From the cell containing the given text, extract its center point as [x, y] coordinate. 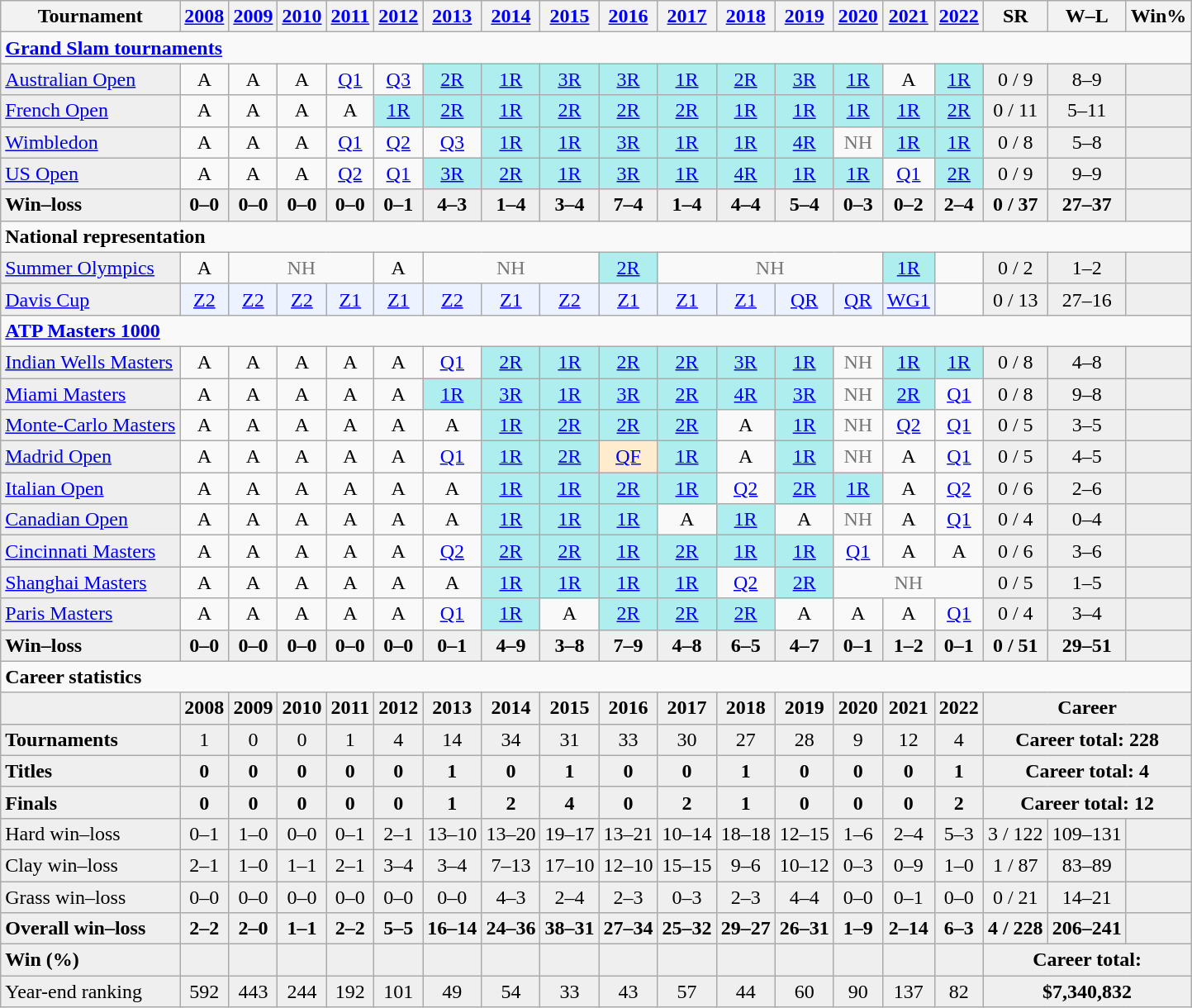
Italian Open [91, 488]
5–3 [958, 834]
1–6 [857, 834]
3–5 [1087, 426]
W–L [1087, 17]
27–16 [1087, 299]
3 / 122 [1015, 834]
ATP Masters 1000 [596, 330]
13–20 [511, 834]
43 [628, 991]
4–7 [805, 645]
27–34 [628, 929]
Summer Olympics [91, 268]
Year-end ranking [91, 991]
Career [1087, 708]
Canadian Open [91, 520]
2–6 [1087, 488]
Monte-Carlo Masters [91, 426]
14–21 [1087, 896]
2–0 [253, 929]
7–4 [628, 205]
13–10 [453, 834]
$7,340,832 [1087, 991]
25–32 [687, 929]
Finals [91, 802]
12–10 [628, 865]
7–13 [511, 865]
206–241 [1087, 929]
443 [253, 991]
Wimbledon [91, 142]
Hard win–loss [91, 834]
101 [398, 991]
US Open [91, 174]
9–6 [745, 865]
31 [570, 739]
24–36 [511, 929]
5–8 [1087, 142]
4 / 228 [1015, 929]
0 / 11 [1015, 111]
0–2 [909, 205]
192 [350, 991]
Overall win–loss [91, 929]
5–11 [1087, 111]
57 [687, 991]
Titles [91, 771]
Indian Wells Masters [91, 362]
Career total: 12 [1087, 802]
44 [745, 991]
2–14 [909, 929]
29–27 [745, 929]
Career total: 4 [1087, 771]
137 [909, 991]
Tournaments [91, 739]
Career total: 228 [1087, 739]
13–21 [628, 834]
0–9 [909, 865]
6–5 [745, 645]
Paris Masters [91, 614]
1–5 [1087, 582]
0 / 37 [1015, 205]
19–17 [570, 834]
12–15 [805, 834]
0 / 2 [1015, 268]
27–37 [1087, 205]
90 [857, 991]
30 [687, 739]
28 [805, 739]
16–14 [453, 929]
Cincinnati Masters [91, 551]
10–12 [805, 865]
9 [857, 739]
Davis Cup [91, 299]
0 / 13 [1015, 299]
12 [909, 739]
34 [511, 739]
27 [745, 739]
Career statistics [596, 677]
Win% [1158, 17]
10–14 [687, 834]
26–31 [805, 929]
Madrid Open [91, 457]
54 [511, 991]
592 [205, 991]
National representation [596, 236]
29–51 [1087, 645]
4–9 [511, 645]
6–3 [958, 929]
14 [453, 739]
60 [805, 991]
17–10 [570, 865]
Win (%) [91, 960]
Grass win–loss [91, 896]
9–9 [1087, 174]
83–89 [1087, 865]
9–8 [1087, 394]
82 [958, 991]
Shanghai Masters [91, 582]
QF [628, 457]
5–5 [398, 929]
Tournament [91, 17]
1–9 [857, 929]
Career total: [1087, 960]
3–6 [1087, 551]
18–18 [745, 834]
15–15 [687, 865]
0–4 [1087, 520]
5–4 [805, 205]
0 / 51 [1015, 645]
8–9 [1087, 79]
Australian Open [91, 79]
244 [302, 991]
Miami Masters [91, 394]
Grand Slam tournaments [596, 48]
0 / 21 [1015, 896]
7–9 [628, 645]
38–31 [570, 929]
49 [453, 991]
French Open [91, 111]
109–131 [1087, 834]
SR [1015, 17]
WG1 [909, 299]
3–8 [570, 645]
Clay win–loss [91, 865]
4–5 [1087, 457]
1 / 87 [1015, 865]
